Locate the cell with the specified text and output its [x, y] center coordinate. 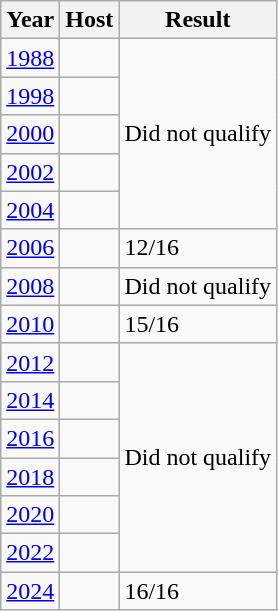
2022 [30, 553]
16/16 [198, 591]
12/16 [198, 248]
2000 [30, 134]
2004 [30, 210]
2008 [30, 286]
Year [30, 20]
Host [90, 20]
2010 [30, 324]
Result [198, 20]
2012 [30, 362]
2020 [30, 515]
2014 [30, 400]
2002 [30, 172]
2006 [30, 248]
2018 [30, 477]
1998 [30, 96]
1988 [30, 58]
15/16 [198, 324]
2016 [30, 438]
2024 [30, 591]
